Extract the (x, y) coordinate from the center of the cell holding the provided text.  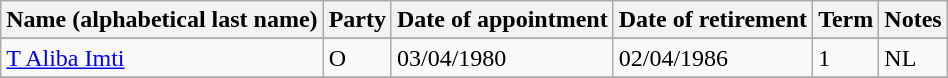
Date of appointment (502, 20)
Party (357, 20)
03/04/1980 (502, 58)
Term (846, 20)
T Aliba Imti (162, 58)
Name (alphabetical last name) (162, 20)
NL (913, 58)
Date of retirement (712, 20)
02/04/1986 (712, 58)
Notes (913, 20)
1 (846, 58)
O (357, 58)
